Return the (x, y) coordinate for the center point of the cell that contains the specified text.  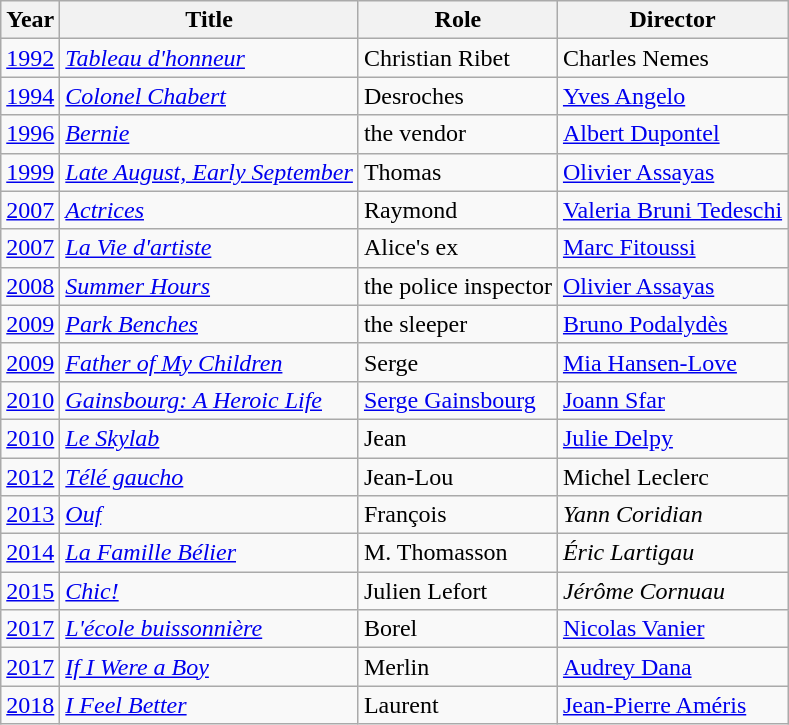
Jean-Pierre Améris (672, 705)
Gainsbourg: A Heroic Life (210, 400)
Christian Ribet (458, 58)
Role (458, 20)
Marc Fitoussi (672, 248)
2008 (30, 286)
Le Skylab (210, 438)
Actrices (210, 210)
2014 (30, 553)
Ouf (210, 515)
Borel (458, 629)
1996 (30, 134)
Yann Coridian (672, 515)
Éric Lartigau (672, 553)
Park Benches (210, 324)
Audrey Dana (672, 667)
Chic! (210, 591)
Télé gaucho (210, 477)
François (458, 515)
the sleeper (458, 324)
Alice's ex (458, 248)
Title (210, 20)
2013 (30, 515)
La Vie d'artiste (210, 248)
Jean-Lou (458, 477)
Colonel Chabert (210, 96)
Bruno Podalydès (672, 324)
Summer Hours (210, 286)
Michel Leclerc (672, 477)
Late August, Early September (210, 172)
Serge (458, 362)
L'école buissonnière (210, 629)
1994 (30, 96)
I Feel Better (210, 705)
Joann Sfar (672, 400)
Julie Delpy (672, 438)
Director (672, 20)
Jean (458, 438)
Merlin (458, 667)
Yves Angelo (672, 96)
2012 (30, 477)
Jérôme Cornuau (672, 591)
M. Thomasson (458, 553)
the vendor (458, 134)
Valeria Bruni Tedeschi (672, 210)
1992 (30, 58)
1999 (30, 172)
Father of My Children (210, 362)
Julien Lefort (458, 591)
Laurent (458, 705)
Raymond (458, 210)
Nicolas Vanier (672, 629)
the police inspector (458, 286)
La Famille Bélier (210, 553)
Year (30, 20)
Charles Nemes (672, 58)
Desroches (458, 96)
Thomas (458, 172)
2015 (30, 591)
Mia Hansen-Love (672, 362)
2018 (30, 705)
If I Were a Boy (210, 667)
Bernie (210, 134)
Tableau d'honneur (210, 58)
Serge Gainsbourg (458, 400)
Albert Dupontel (672, 134)
